Return (x, y) of the center of cell containing provided text 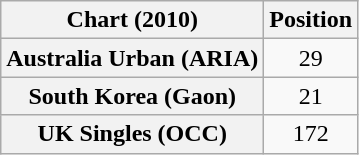
Australia Urban (ARIA) (132, 58)
Position (311, 20)
Chart (2010) (132, 20)
South Korea (Gaon) (132, 96)
172 (311, 134)
21 (311, 96)
29 (311, 58)
UK Singles (OCC) (132, 134)
